Output the (X, Y) coordinate of the center of the cell containing the given text.  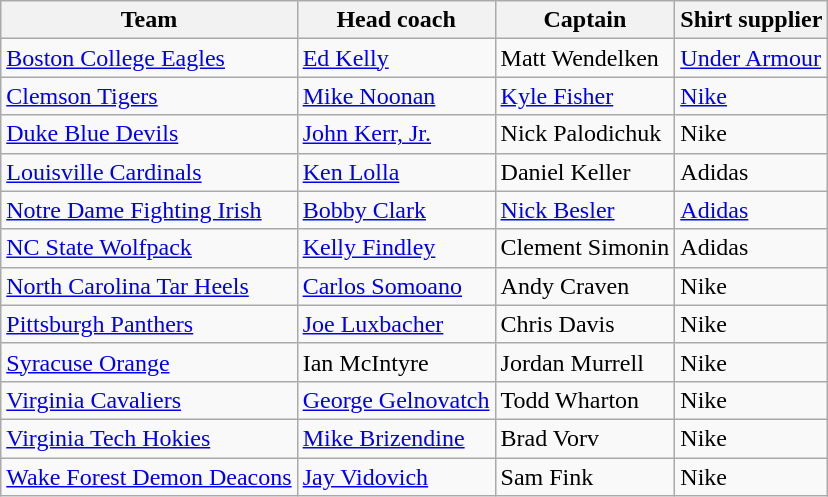
Head coach (396, 20)
Todd Wharton (585, 400)
Ian McIntyre (396, 362)
Daniel Keller (585, 172)
Captain (585, 20)
Jay Vidovich (396, 477)
North Carolina Tar Heels (149, 286)
Nick Palodichuk (585, 134)
Chris Davis (585, 324)
Shirt supplier (752, 20)
Andy Craven (585, 286)
Matt Wendelken (585, 58)
Mike Brizendine (396, 438)
Clement Simonin (585, 248)
Kyle Fisher (585, 96)
Clemson Tigers (149, 96)
Virginia Tech Hokies (149, 438)
Brad Vorv (585, 438)
Mike Noonan (396, 96)
Joe Luxbacher (396, 324)
Pittsburgh Panthers (149, 324)
Team (149, 20)
Nick Besler (585, 210)
Duke Blue Devils (149, 134)
Boston College Eagles (149, 58)
Wake Forest Demon Deacons (149, 477)
Carlos Somoano (396, 286)
Ed Kelly (396, 58)
Notre Dame Fighting Irish (149, 210)
Under Armour (752, 58)
Louisville Cardinals (149, 172)
Bobby Clark (396, 210)
Sam Fink (585, 477)
John Kerr, Jr. (396, 134)
Kelly Findley (396, 248)
Syracuse Orange (149, 362)
Virginia Cavaliers (149, 400)
Jordan Murrell (585, 362)
Ken Lolla (396, 172)
NC State Wolfpack (149, 248)
George Gelnovatch (396, 400)
